Find where the given text appears and provide that cell's center as (X, Y) coordinate. 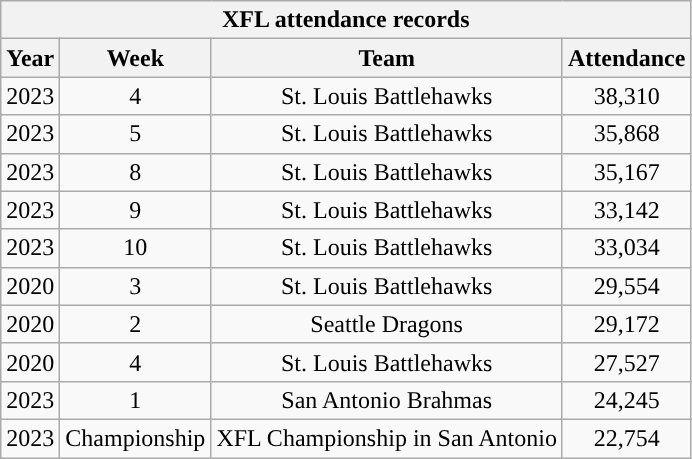
24,245 (626, 400)
Year (30, 58)
8 (136, 172)
XFL Championship in San Antonio (387, 438)
Seattle Dragons (387, 324)
35,868 (626, 134)
27,527 (626, 362)
29,554 (626, 286)
Championship (136, 438)
San Antonio Brahmas (387, 400)
38,310 (626, 96)
33,142 (626, 210)
10 (136, 248)
Attendance (626, 58)
22,754 (626, 438)
35,167 (626, 172)
9 (136, 210)
XFL attendance records (346, 20)
5 (136, 134)
3 (136, 286)
Team (387, 58)
2 (136, 324)
33,034 (626, 248)
Week (136, 58)
1 (136, 400)
29,172 (626, 324)
